Capture the cell that displays the provided text and extract its (x, y) central coordinate. 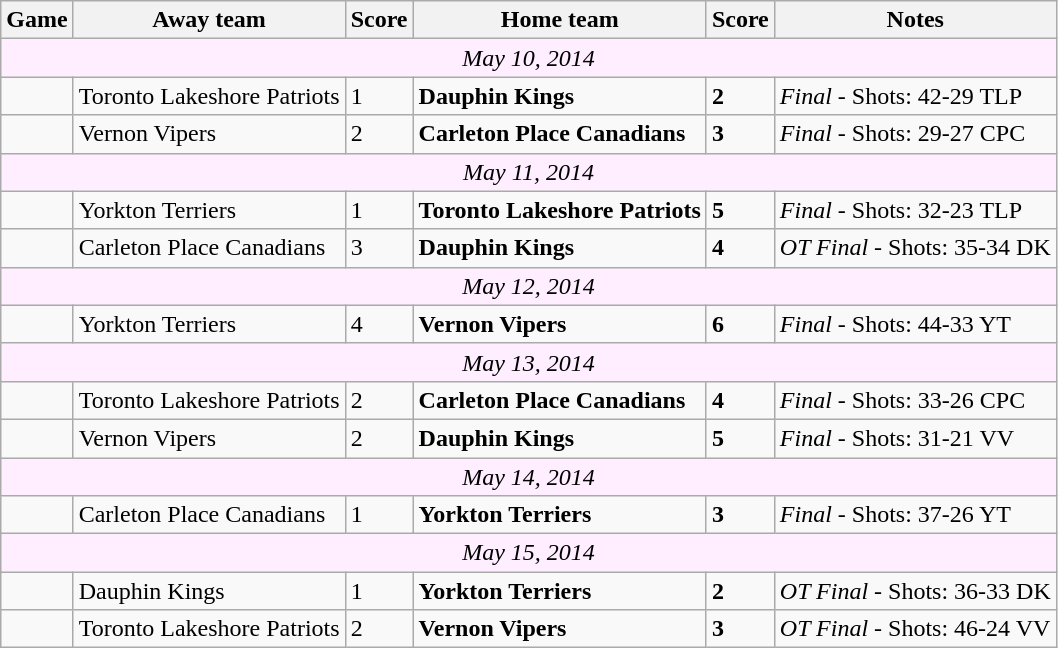
OT Final - Shots: 46-24 VV (915, 629)
OT Final - Shots: 36-33 DK (915, 591)
Notes (915, 20)
OT Final - Shots: 35-34 DK (915, 248)
Final - Shots: 44-33 YT (915, 324)
May 10, 2014 (529, 58)
May 13, 2014 (529, 362)
Final - Shots: 32-23 TLP (915, 210)
6 (740, 324)
Final - Shots: 33-26 CPC (915, 400)
Game (37, 20)
Final - Shots: 29-27 CPC (915, 134)
May 12, 2014 (529, 286)
Away team (209, 20)
May 15, 2014 (529, 553)
May 11, 2014 (529, 172)
Home team (560, 20)
Final - Shots: 31-21 VV (915, 438)
Final - Shots: 37-26 YT (915, 515)
May 14, 2014 (529, 477)
Final - Shots: 42-29 TLP (915, 96)
